Determine the [x, y] coordinate at the center of the cell enclosing the given text.  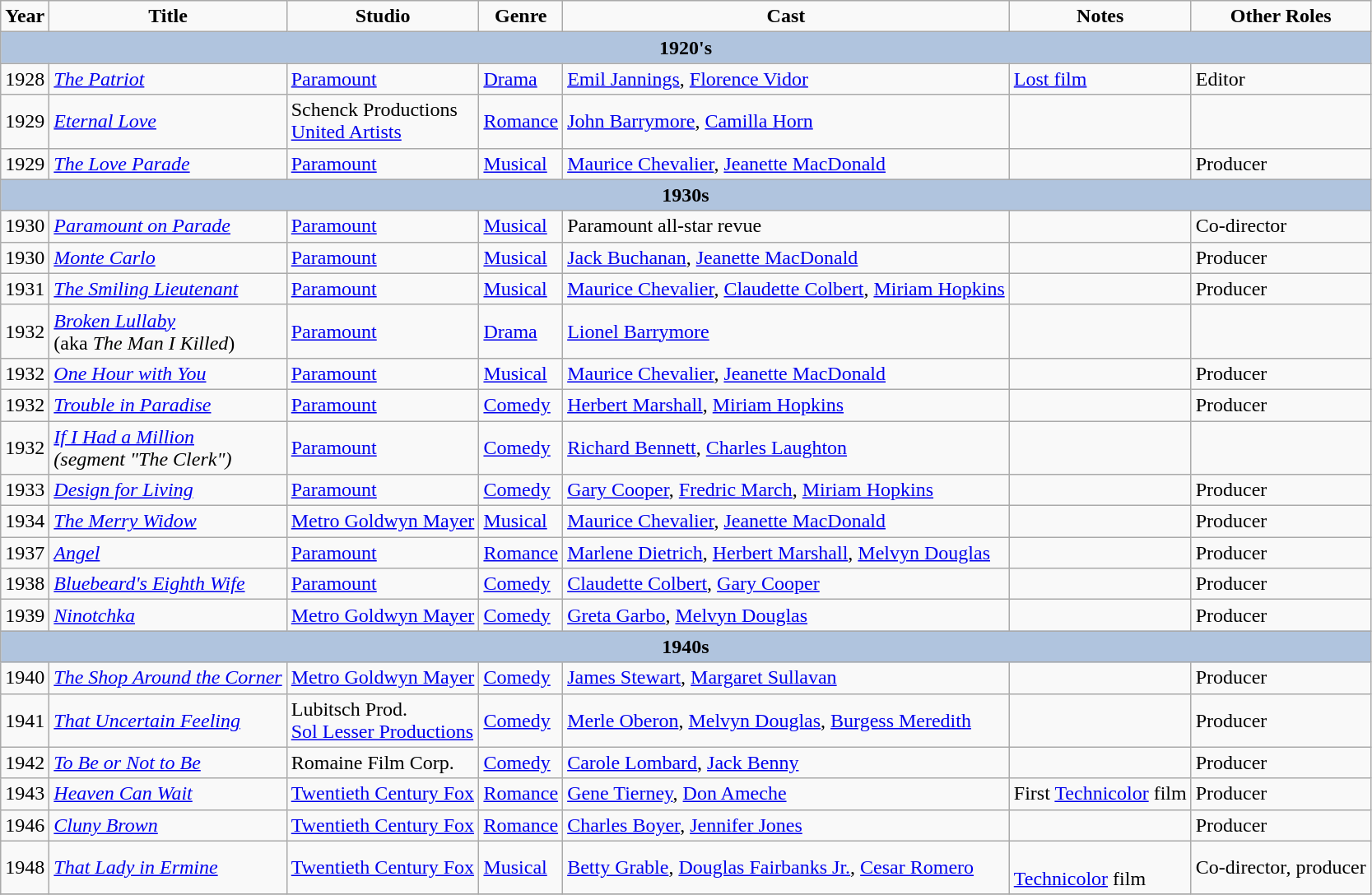
Ninotchka [168, 615]
Betty Grable, Douglas Fairbanks Jr., Cesar Romero [787, 867]
Cast [787, 16]
1931 [25, 289]
1933 [25, 490]
1939 [25, 615]
Charles Boyer, Jennifer Jones [787, 825]
Other Roles [1281, 16]
Lubitsch Prod.Sol Lesser Productions [383, 721]
Richard Bennett, Charles Laughton [787, 447]
Eternal Love [168, 122]
Year [25, 16]
Notes [1100, 16]
To Be or Not to Be [168, 763]
John Barrymore, Camilla Horn [787, 122]
Claudette Colbert, Gary Cooper [787, 584]
1948 [25, 867]
Co-director [1281, 226]
1941 [25, 721]
The Smiling Lieutenant [168, 289]
Monte Carlo [168, 257]
James Stewart, Margaret Sullavan [787, 678]
Design for Living [168, 490]
Bluebeard's Eighth Wife [168, 584]
1934 [25, 522]
That Uncertain Feeling [168, 721]
Editor [1281, 79]
Gary Cooper, Fredric March, Miriam Hopkins [787, 490]
Trouble in Paradise [168, 405]
Marlene Dietrich, Herbert Marshall, Melvyn Douglas [787, 553]
First Technicolor film [1100, 794]
Emil Jannings, Florence Vidor [787, 79]
Merle Oberon, Melvyn Douglas, Burgess Meredith [787, 721]
Angel [168, 553]
The Love Parade [168, 164]
Heaven Can Wait [168, 794]
Maurice Chevalier, Claudette Colbert, Miriam Hopkins [787, 289]
Cluny Brown [168, 825]
1940 [25, 678]
1943 [25, 794]
Lost film [1100, 79]
Lionel Barrymore [787, 331]
Technicolor film [1100, 867]
Schenck ProductionsUnited Artists [383, 122]
Co-director, producer [1281, 867]
Studio [383, 16]
Carole Lombard, Jack Benny [787, 763]
Paramount on Parade [168, 226]
Genre [521, 16]
Gene Tierney, Don Ameche [787, 794]
One Hour with You [168, 373]
Paramount all-star revue [787, 226]
That Lady in Ermine [168, 867]
The Patriot [168, 79]
The Shop Around the Corner [168, 678]
Greta Garbo, Melvyn Douglas [787, 615]
1937 [25, 553]
1928 [25, 79]
1920's [686, 48]
Romaine Film Corp. [383, 763]
1942 [25, 763]
1946 [25, 825]
If I Had a Million(segment "The Clerk") [168, 447]
Title [168, 16]
The Merry Widow [168, 522]
1938 [25, 584]
1930s [686, 195]
Herbert Marshall, Miriam Hopkins [787, 405]
Jack Buchanan, Jeanette MacDonald [787, 257]
1940s [686, 647]
Broken Lullaby(aka The Man I Killed) [168, 331]
